Output the [X, Y] coordinate of the center of the cell containing the given text.  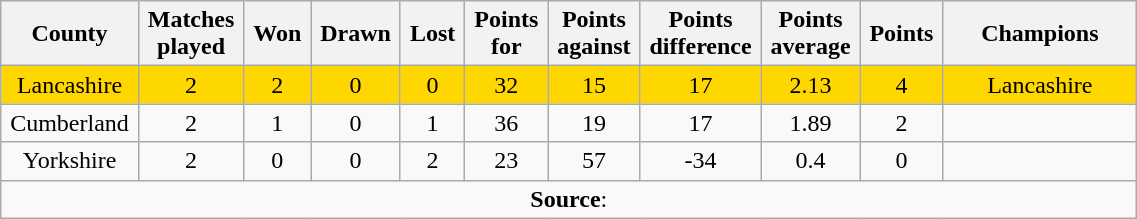
Points average [810, 34]
57 [594, 161]
Cumberland [70, 123]
Points [902, 34]
Matches played [191, 34]
15 [594, 85]
-34 [700, 161]
Won [278, 34]
Lost [432, 34]
Points for [506, 34]
County [70, 34]
Yorkshire [70, 161]
Champions [1040, 34]
2.13 [810, 85]
Points difference [700, 34]
4 [902, 85]
32 [506, 85]
1.89 [810, 123]
Drawn [356, 34]
19 [594, 123]
Points against [594, 34]
36 [506, 123]
23 [506, 161]
0.4 [810, 161]
Source: [569, 199]
